Scan for the cell matching the given text and deliver its [x, y] coordinate at center. 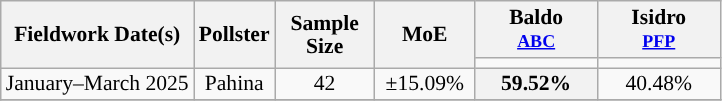
Fieldwork Date(s) [98, 34]
Pollster [234, 34]
IsidroPFP [658, 30]
BaldoABC [536, 30]
MoE [425, 34]
Sample Size [325, 34]
January–March 2025 [98, 84]
42 [325, 84]
Pahina [234, 84]
59.52% [536, 84]
±15.09% [425, 84]
40.48% [658, 84]
